Return the (X, Y) coordinate for the center point of the cell that contains the specified text.  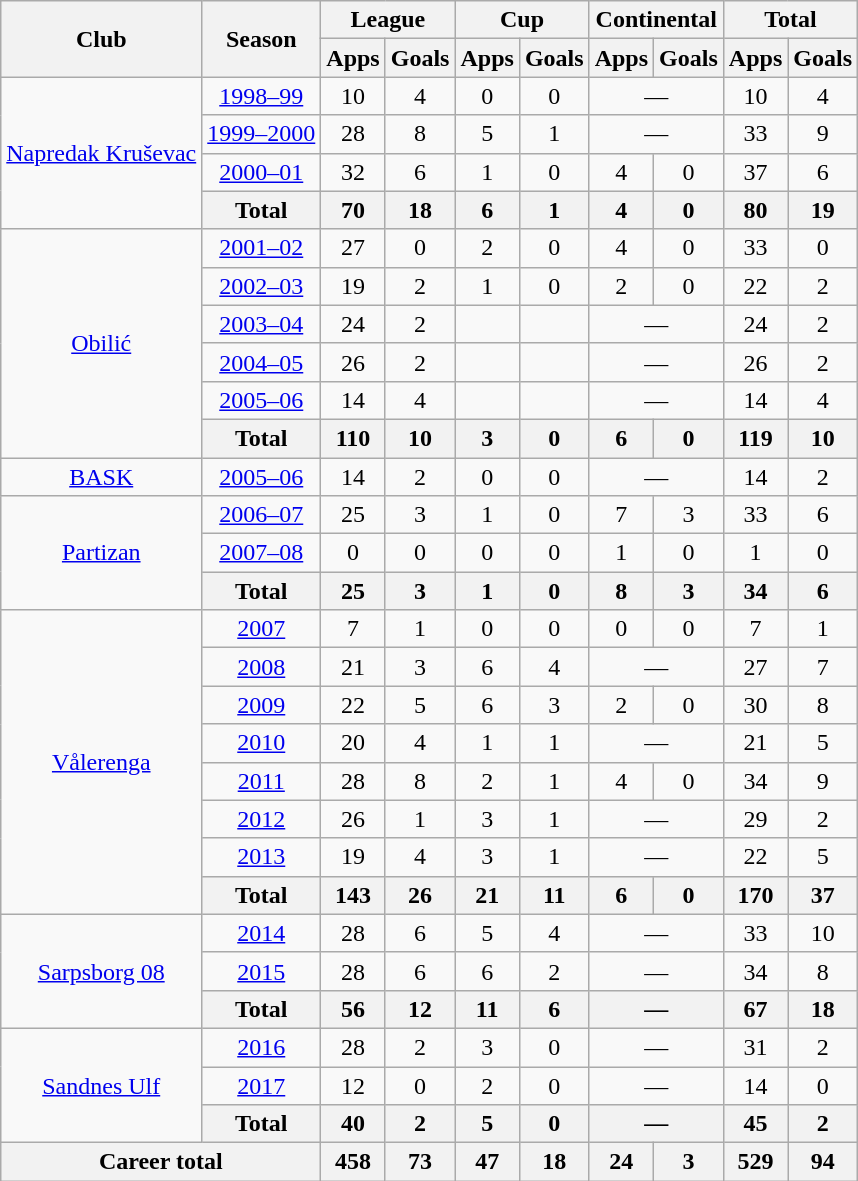
143 (353, 895)
Career total (161, 1162)
2015 (262, 971)
31 (755, 1047)
70 (353, 210)
2009 (262, 705)
529 (755, 1162)
56 (353, 1009)
Obilić (102, 343)
Vålerenga (102, 762)
2012 (262, 819)
20 (353, 743)
League (388, 20)
80 (755, 210)
2003–04 (262, 324)
2011 (262, 781)
30 (755, 705)
47 (487, 1162)
2006–07 (262, 515)
Cup (522, 20)
2013 (262, 857)
458 (353, 1162)
2000–01 (262, 172)
94 (823, 1162)
29 (755, 819)
1998–99 (262, 96)
73 (420, 1162)
2016 (262, 1047)
170 (755, 895)
Continental (656, 20)
2004–05 (262, 362)
1999–2000 (262, 134)
Season (262, 39)
2002–03 (262, 286)
40 (353, 1124)
32 (353, 172)
2010 (262, 743)
2008 (262, 667)
Sarpsborg 08 (102, 971)
BASK (102, 477)
2017 (262, 1085)
67 (755, 1009)
2007 (262, 629)
Napredak Kruševac (102, 153)
2007–08 (262, 553)
Partizan (102, 553)
Club (102, 39)
2001–02 (262, 248)
45 (755, 1124)
2014 (262, 933)
Sandnes Ulf (102, 1085)
110 (353, 438)
119 (755, 438)
